Pinpoint the cell where the given text exists, returning its (X, Y) midpoint coordinate. 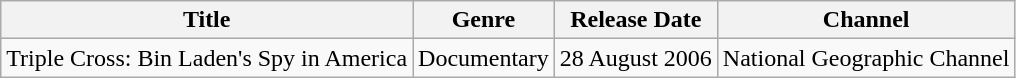
Genre (484, 20)
Triple Cross: Bin Laden's Spy in America (207, 58)
Release Date (636, 20)
28 August 2006 (636, 58)
National Geographic Channel (866, 58)
Title (207, 20)
Channel (866, 20)
Documentary (484, 58)
